Locate the cell with the specified text and output its [x, y] center coordinate. 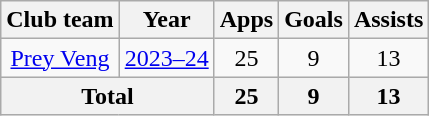
Assists [388, 20]
Year [166, 20]
Goals [314, 20]
2023–24 [166, 58]
Club team [60, 20]
Total [108, 96]
Apps [246, 20]
Prey Veng [60, 58]
